Scan for the cell matching the given text and deliver its [X, Y] coordinate at center. 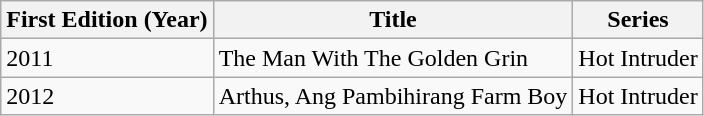
The Man With The Golden Grin [393, 58]
2011 [107, 58]
Arthus, Ang Pambihirang Farm Boy [393, 96]
Series [638, 20]
2012 [107, 96]
Title [393, 20]
First Edition (Year) [107, 20]
